Search for the cell housing the specified text and yield its [x, y] center coordinate. 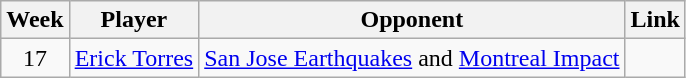
17 [35, 58]
Player [134, 20]
Erick Torres [134, 58]
Week [35, 20]
Opponent [412, 20]
San Jose Earthquakes and Montreal Impact [412, 58]
Link [655, 20]
